Return [X, Y] of the center of cell containing provided text 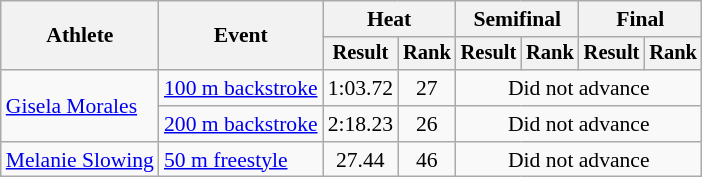
1:03.72 [360, 88]
100 m backstroke [241, 88]
Event [241, 36]
27 [427, 88]
200 m backstroke [241, 124]
Final [640, 19]
Heat [390, 19]
Semifinal [518, 19]
2:18.23 [360, 124]
Gisela Morales [80, 106]
Athlete [80, 36]
26 [427, 124]
